Determine the (X, Y) coordinate at the center of the cell enclosing the given text.  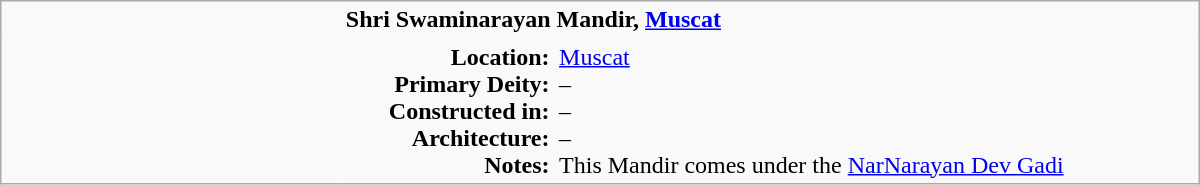
Location:Primary Deity:Constructed in:Architecture:Notes: (448, 110)
Shri Swaminarayan Mandir, Muscat (770, 20)
Muscat – – – This Mandir comes under the NarNarayan Dev Gadi (876, 110)
